Determine the [x, y] coordinate at the center of the cell enclosing the given text.  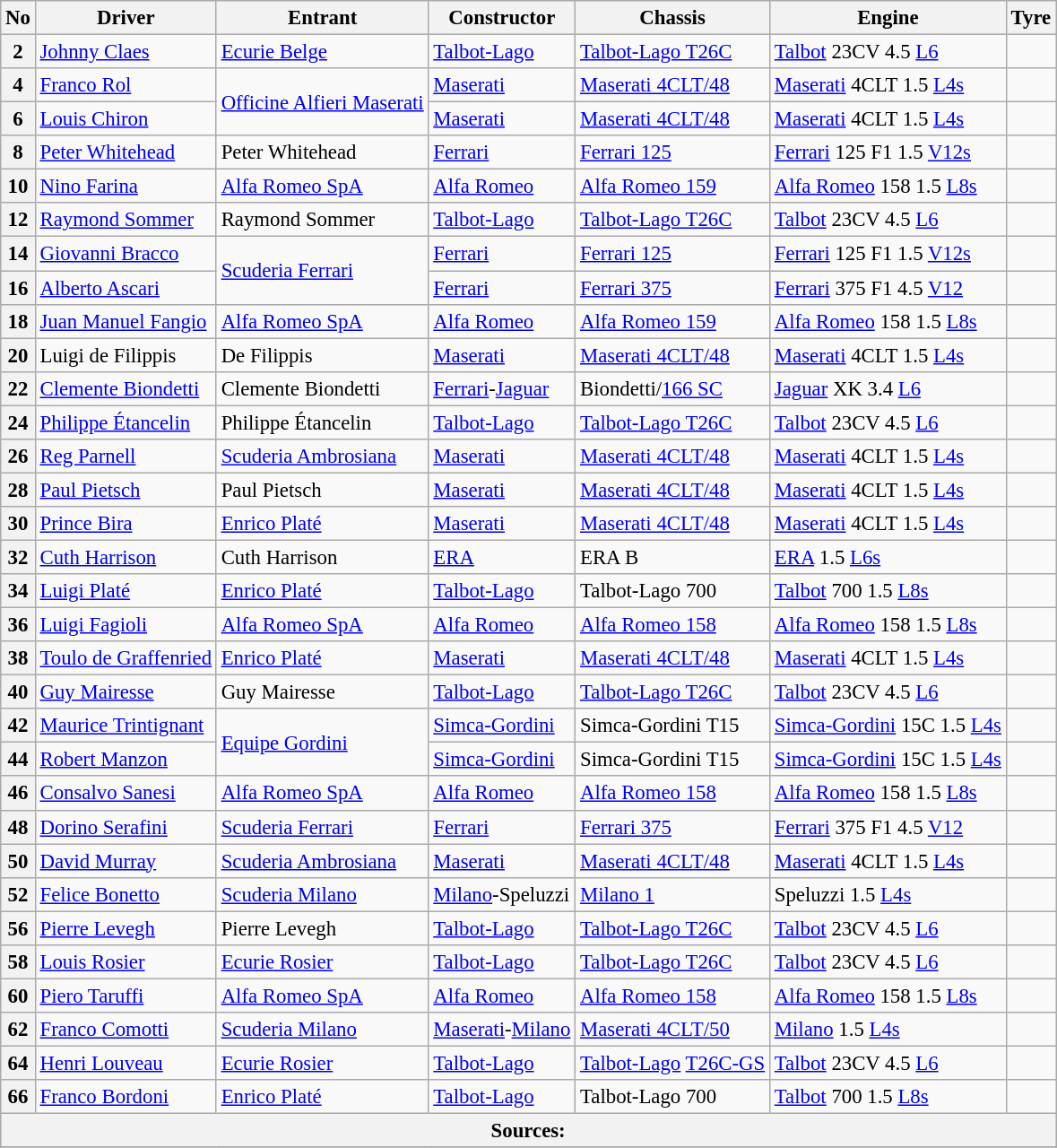
60 [18, 996]
Ecurie Belge [323, 52]
Juan Manuel Fangio [126, 321]
Ferrari-Jaguar [502, 388]
ERA B [672, 557]
46 [18, 794]
Equipe Gordini [323, 743]
32 [18, 557]
De Filippis [323, 355]
ERA 1.5 L6s [888, 557]
14 [18, 254]
Consalvo Sanesi [126, 794]
Luigi Fagioli [126, 625]
Prince Bira [126, 524]
Sources: [529, 1131]
4 [18, 85]
2 [18, 52]
38 [18, 658]
Maserati-Milano [502, 1030]
Giovanni Bracco [126, 254]
Robert Manzon [126, 760]
Henri Louveau [126, 1063]
Driver [126, 18]
Milano 1.5 L4s [888, 1030]
Milano-Speluzzi [502, 894]
64 [18, 1063]
Louis Chiron [126, 119]
Dorino Serafini [126, 827]
Officine Alfieri Maserati [323, 102]
24 [18, 422]
44 [18, 760]
26 [18, 457]
Nino Farina [126, 187]
40 [18, 692]
ERA [502, 557]
Franco Rol [126, 85]
Biondetti/166 SC [672, 388]
Franco Bordoni [126, 1097]
6 [18, 119]
Chassis [672, 18]
Reg Parnell [126, 457]
34 [18, 591]
David Murray [126, 861]
Speluzzi 1.5 L4s [888, 894]
36 [18, 625]
48 [18, 827]
Toulo de Graffenried [126, 658]
Talbot-Lago T26C-GS [672, 1063]
58 [18, 962]
Maserati 4CLT/50 [672, 1030]
18 [18, 321]
30 [18, 524]
Entrant [323, 18]
Maurice Trintignant [126, 726]
Jaguar XK 3.4 L6 [888, 388]
Luigi Platé [126, 591]
50 [18, 861]
Constructor [502, 18]
Milano 1 [672, 894]
Alberto Ascari [126, 288]
56 [18, 928]
Piero Taruffi [126, 996]
Tyre [1031, 18]
Louis Rosier [126, 962]
12 [18, 220]
52 [18, 894]
16 [18, 288]
62 [18, 1030]
66 [18, 1097]
Luigi de Filippis [126, 355]
10 [18, 187]
Engine [888, 18]
No [18, 18]
Felice Bonetto [126, 894]
42 [18, 726]
20 [18, 355]
22 [18, 388]
Franco Comotti [126, 1030]
Johnny Claes [126, 52]
28 [18, 490]
8 [18, 152]
